For the text-containing cell, return its midpoint in [X, Y] coordinate format. 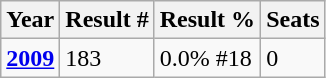
Result % [207, 20]
Seats [293, 20]
Year [30, 20]
2009 [30, 58]
Result # [107, 20]
0 [293, 58]
0.0% #18 [207, 58]
183 [107, 58]
